Return [X, Y] of the center of cell containing provided text 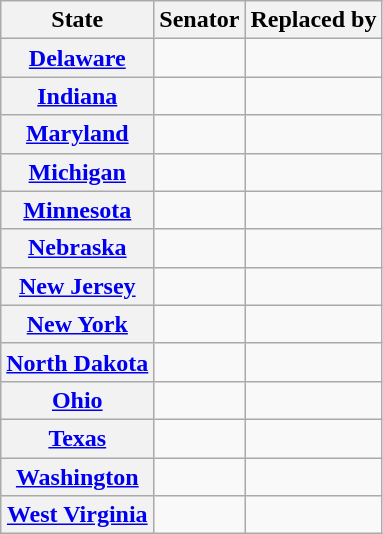
Texas [78, 438]
Minnesota [78, 210]
North Dakota [78, 362]
Maryland [78, 134]
New Jersey [78, 286]
Senator [200, 20]
Michigan [78, 172]
West Virginia [78, 515]
Delaware [78, 58]
Nebraska [78, 248]
New York [78, 324]
State [78, 20]
Indiana [78, 96]
Ohio [78, 400]
Washington [78, 477]
Replaced by [314, 20]
